Locate the cell with the specified text and output its [x, y] center coordinate. 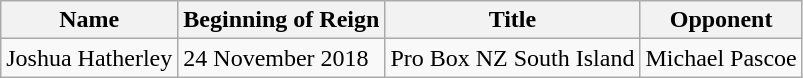
Beginning of Reign [282, 20]
24 November 2018 [282, 58]
Opponent [721, 20]
Joshua Hatherley [90, 58]
Pro Box NZ South Island [512, 58]
Michael Pascoe [721, 58]
Title [512, 20]
Name [90, 20]
